Return the [X, Y] coordinate for the center point of the cell that contains the specified text.  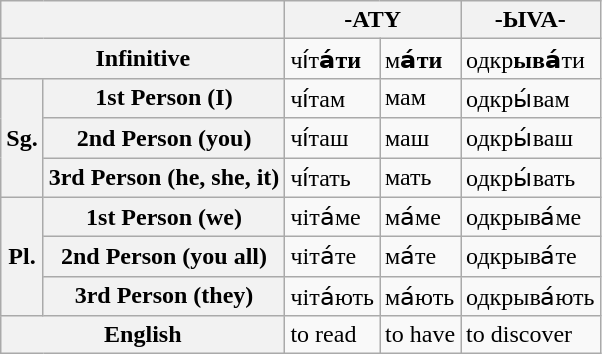
2nd Person (you all) [164, 257]
маш [420, 138]
чіта́ме [332, 217]
чі́таш [332, 138]
одкрыва́ти [530, 59]
ма́ють [420, 296]
-ATY [373, 20]
одкры́ваш [530, 138]
-ЫVA- [530, 20]
English [143, 335]
мать [420, 178]
1st Person (we) [164, 217]
чіта́ють [332, 296]
мам [420, 98]
чі́та́ти [332, 59]
ма́ти [420, 59]
to read [332, 335]
Infinitive [143, 59]
to discover [530, 335]
чіта́те [332, 257]
одкры́вать [530, 178]
1st Person (I) [164, 98]
чі́тать [332, 178]
3rd Person (he, she, it) [164, 178]
одкрыва́те [530, 257]
ма́ме [420, 217]
одкрыва́ме [530, 217]
2nd Person (you) [164, 138]
Pl. [22, 256]
3rd Person (they) [164, 296]
ма́те [420, 257]
to have [420, 335]
чі́там [332, 98]
одкры́вам [530, 98]
Sg. [22, 138]
одкрыва́ють [530, 296]
